Extract the [x, y] coordinate from the center of the cell holding the provided text.  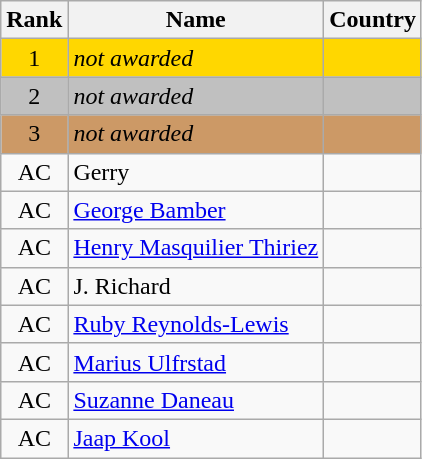
Jaap Kool [196, 438]
Henry Masquilier Thiriez [196, 248]
3 [34, 134]
J. Richard [196, 286]
2 [34, 96]
Rank [34, 20]
Country [373, 20]
Ruby Reynolds-Lewis [196, 324]
Marius Ulfrstad [196, 362]
Name [196, 20]
George Bamber [196, 210]
Gerry [196, 172]
1 [34, 58]
Suzanne Daneau [196, 400]
